Scan for the cell matching the given text and deliver its [x, y] coordinate at center. 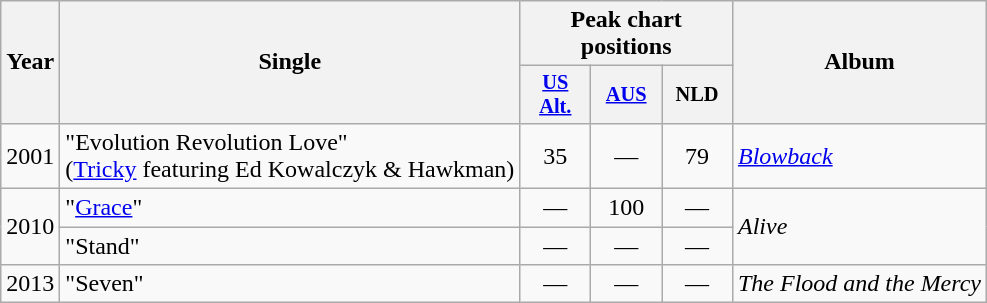
NLD [698, 95]
Alive [859, 227]
"Stand" [290, 246]
Year [30, 62]
"Evolution Revolution Love"(Tricky featuring Ed Kowalczyk & Hawkman) [290, 156]
35 [556, 156]
79 [698, 156]
"Grace" [290, 208]
AUS [626, 95]
USAlt. [556, 95]
2001 [30, 156]
Album [859, 62]
Blowback [859, 156]
2013 [30, 284]
100 [626, 208]
Single [290, 62]
"Seven" [290, 284]
Peak chart positions [626, 34]
2010 [30, 227]
The Flood and the Mercy [859, 284]
